For the text-containing cell, return its midpoint in [X, Y] coordinate format. 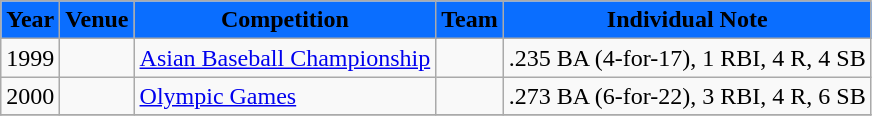
.273 BA (6-for-22), 3 RBI, 4 R, 6 SB [687, 96]
.235 BA (4-for-17), 1 RBI, 4 R, 4 SB [687, 58]
Individual Note [687, 20]
Team [470, 20]
1999 [30, 58]
Olympic Games [285, 96]
2000 [30, 96]
Year [30, 20]
Venue [97, 20]
Asian Baseball Championship [285, 58]
Competition [285, 20]
